For the text-containing cell, return its midpoint in [x, y] coordinate format. 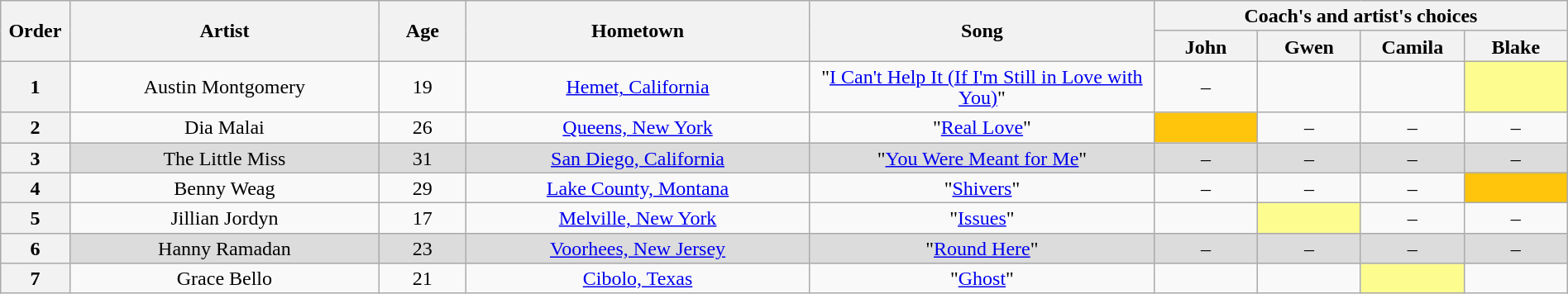
2 [35, 127]
5 [35, 218]
17 [423, 218]
"Real Love" [982, 127]
Blake [1515, 46]
"Issues" [982, 218]
21 [423, 279]
3 [35, 157]
23 [423, 248]
Hanny Ramadan [225, 248]
The Little Miss [225, 157]
Camila [1413, 46]
19 [423, 87]
San Diego, California [638, 157]
"I Can't Help It (If I'm Still in Love with You)" [982, 87]
29 [423, 188]
Melville, New York [638, 218]
Benny Weag [225, 188]
Grace Bello [225, 279]
7 [35, 279]
Lake County, Montana [638, 188]
Song [982, 31]
Artist [225, 31]
Gwen [1310, 46]
26 [423, 127]
Hometown [638, 31]
1 [35, 87]
Jillian Jordyn [225, 218]
Cibolo, Texas [638, 279]
6 [35, 248]
Hemet, California [638, 87]
Austin Montgomery [225, 87]
4 [35, 188]
Voorhees, New Jersey [638, 248]
31 [423, 157]
Age [423, 31]
"Shivers" [982, 188]
Dia Malai [225, 127]
"You Were Meant for Me" [982, 157]
"Round Here" [982, 248]
"Ghost" [982, 279]
Order [35, 31]
John [1206, 46]
Queens, New York [638, 127]
Coach's and artist's choices [1361, 17]
